Detect which cell encompasses the target text, then output its [x, y] center coordinate. 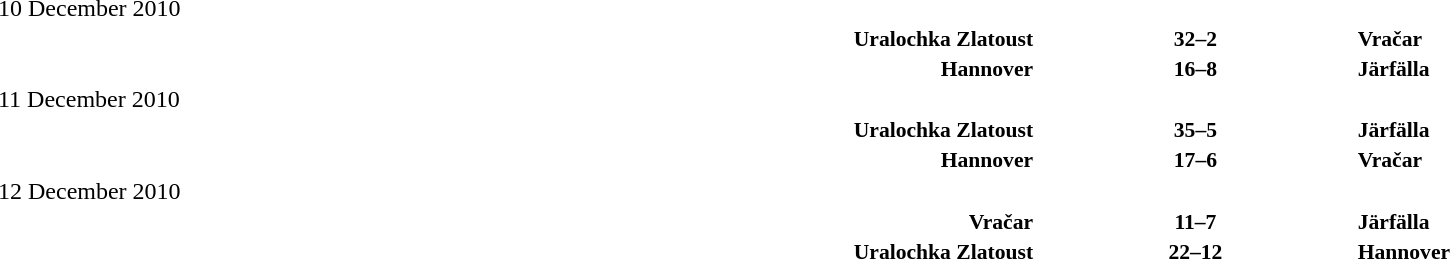
35–5 [1196, 130]
32–2 [1196, 38]
17–6 [1196, 160]
16–8 [1196, 68]
11–7 [1196, 222]
